Return (X, Y) of the center of cell containing provided text 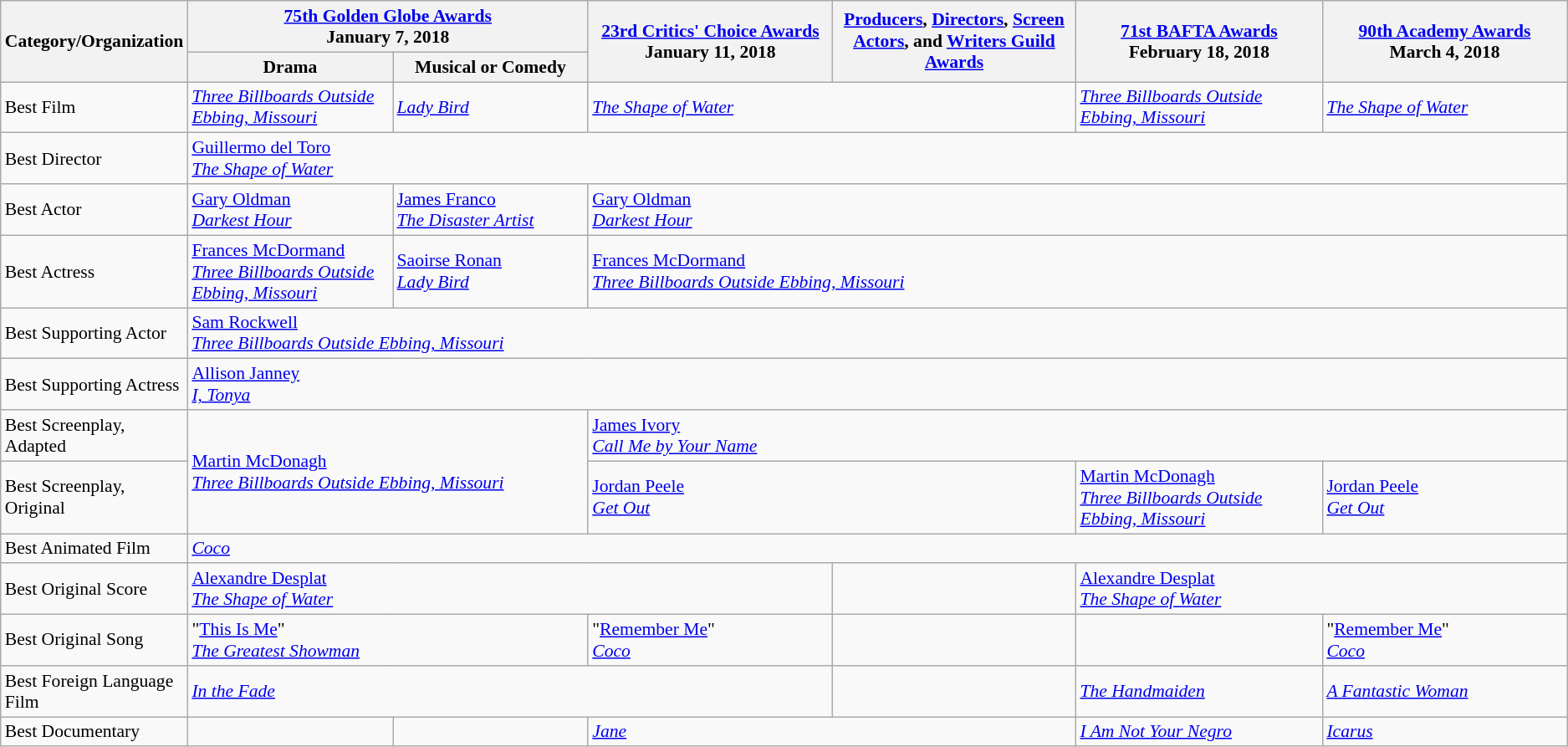
Best Supporting Actor (94, 333)
Guillermo del ToroThe Shape of Water (876, 159)
Best Original Score (94, 589)
Allison JanneyI, Tonya (876, 385)
I Am Not Your Negro (1199, 732)
23rd Critics' Choice Awards January 11, 2018 (710, 42)
Category/Organization (94, 42)
Sam RockwellThree Billboards Outside Ebbing, Missouri (876, 333)
Saoirse RonanLady Bird (491, 271)
Best Animated Film (94, 549)
In the Fade (510, 691)
75th Golden Globe AwardsJanuary 7, 2018 (388, 27)
James FrancoThe Disaster Artist (491, 209)
Best Supporting Actress (94, 385)
71st BAFTA Awards February 18, 2018 (1199, 42)
Lady Bird (491, 107)
Icarus (1444, 732)
Best Documentary (94, 732)
Musical or Comedy (491, 67)
90th Academy AwardsMarch 4, 2018 (1444, 42)
Drama (289, 67)
The Handmaiden (1199, 691)
"This Is Me"The Greatest Showman (388, 641)
Best Film (94, 107)
Producers, Directors, Screen Actors, and Writers Guild Awards (953, 42)
Best Original Song (94, 641)
Best Director (94, 159)
A Fantastic Woman (1444, 691)
Best Actress (94, 271)
Jane (831, 732)
Best Screenplay, Original (94, 497)
Best Foreign Language Film (94, 691)
Best Screenplay, Adapted (94, 435)
Best Actor (94, 209)
Coco (876, 549)
James IvoryCall Me by Your Name (1077, 435)
